Locate the cell with the specified text and output its (x, y) center coordinate. 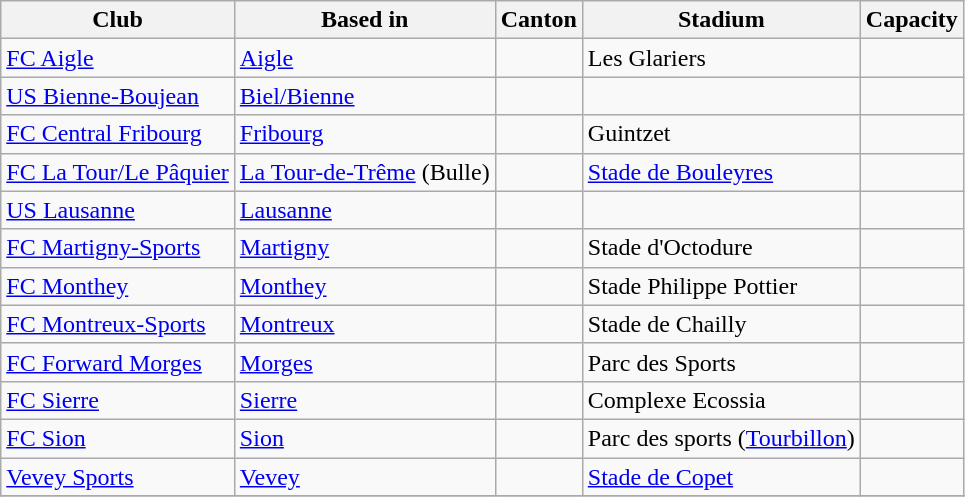
Fribourg (364, 134)
Morges (364, 362)
FC Aigle (118, 58)
Vevey (364, 477)
Sierre (364, 400)
FC La Tour/Le Pâquier (118, 172)
Lausanne (364, 210)
FC Sion (118, 438)
Monthey (364, 286)
Stadium (721, 20)
Club (118, 20)
Stade de Bouleyres (721, 172)
US Lausanne (118, 210)
Stade d'Octodure (721, 248)
Stade de Copet (721, 477)
Parc des sports (Tourbillon) (721, 438)
Canton (538, 20)
Based in (364, 20)
Martigny (364, 248)
La Tour-de-Trême (Bulle) (364, 172)
FC Martigny-Sports (118, 248)
US Bienne-Boujean (118, 96)
FC Monthey (118, 286)
Biel/Bienne (364, 96)
FC Sierre (118, 400)
FC Forward Morges (118, 362)
Guintzet (721, 134)
Stade de Chailly (721, 324)
Sion (364, 438)
FC Montreux-Sports (118, 324)
Les Glariers (721, 58)
Parc des Sports (721, 362)
Capacity (912, 20)
Complexe Ecossia (721, 400)
Stade Philippe Pottier (721, 286)
Montreux (364, 324)
Vevey Sports (118, 477)
FC Central Fribourg (118, 134)
Aigle (364, 58)
